Capture the cell that displays the provided text and extract its (x, y) central coordinate. 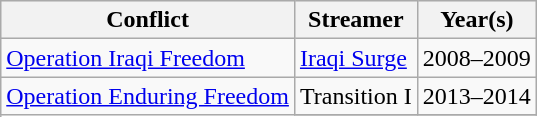
Streamer (356, 20)
Transition I (356, 96)
Operation Enduring Freedom (148, 96)
2013–2014 (476, 96)
Iraqi Surge (356, 58)
Year(s) (476, 20)
2008–2009 (476, 58)
Conflict (148, 20)
Operation Iraqi Freedom (148, 58)
